Output the [X, Y] coordinate of the center of the cell containing the given text.  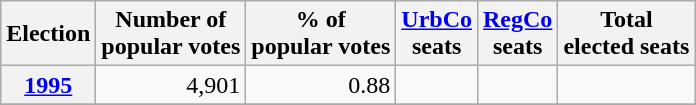
0.88 [321, 85]
RegCoseats [517, 34]
Election [48, 34]
Totalelected seats [626, 34]
4,901 [171, 85]
UrbCoseats [437, 34]
% ofpopular votes [321, 34]
Number ofpopular votes [171, 34]
1995 [48, 85]
